Provide the (x, y) coordinate of the cell's center where the given text is located.  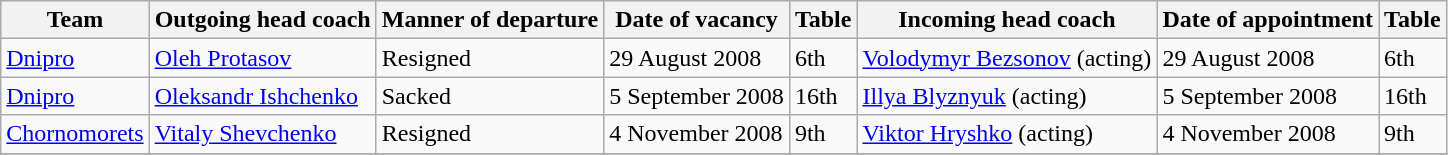
Incoming head coach (1007, 20)
Sacked (490, 96)
Oleh Protasov (262, 58)
Volodymyr Bezsonov (acting) (1007, 58)
Chornomorets (75, 134)
Illya Blyznyuk (acting) (1007, 96)
Date of appointment (1268, 20)
Viktor Hryshko (acting) (1007, 134)
Vitaly Shevchenko (262, 134)
Manner of departure (490, 20)
Team (75, 20)
Outgoing head coach (262, 20)
Oleksandr Ishchenko (262, 96)
Date of vacancy (697, 20)
